Pinpoint the cell where the given text exists, returning its [X, Y] midpoint coordinate. 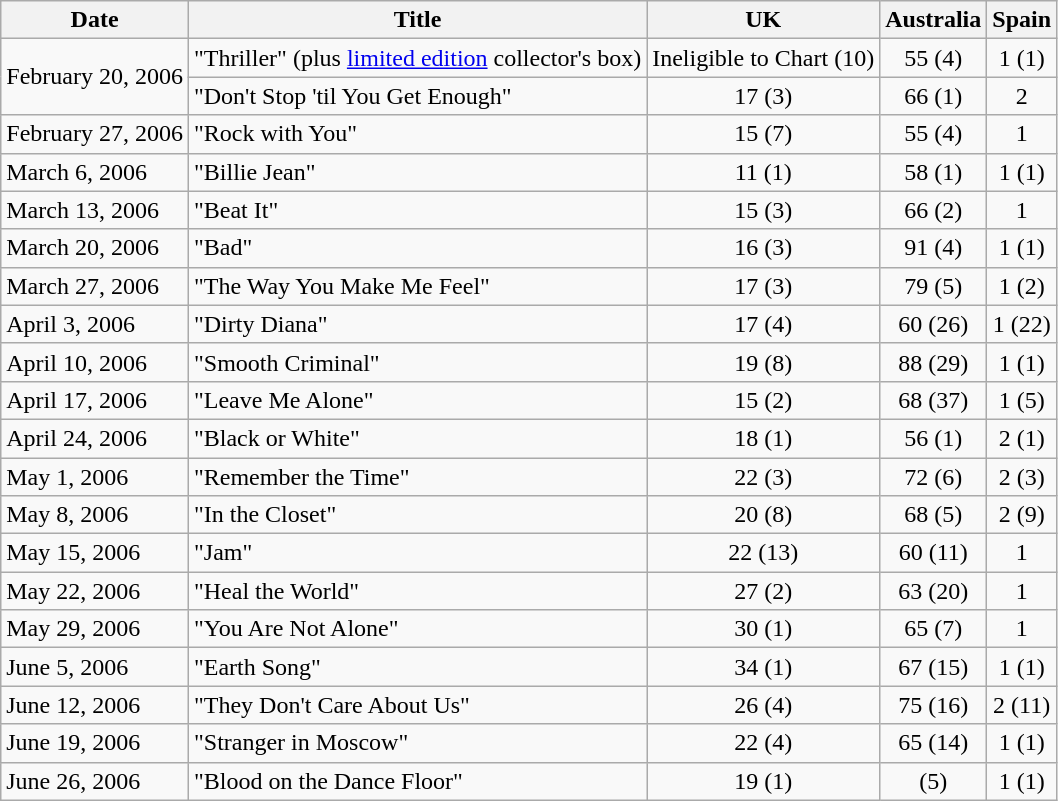
"Earth Song" [417, 667]
"Heal the World" [417, 591]
1 (5) [1022, 400]
60 (11) [934, 553]
Spain [1022, 20]
Date [95, 20]
22 (13) [764, 553]
72 (6) [934, 477]
88 (29) [934, 362]
68 (37) [934, 400]
20 (8) [764, 515]
"Billie Jean" [417, 172]
16 (3) [764, 248]
65 (7) [934, 629]
May 1, 2006 [95, 477]
58 (1) [934, 172]
"Rock with You" [417, 134]
17 (4) [764, 324]
"In the Closet" [417, 515]
79 (5) [934, 286]
"Beat It" [417, 210]
March 27, 2006 [95, 286]
91 (4) [934, 248]
30 (1) [764, 629]
"Thriller" (plus limited edition collector's box) [417, 58]
April 17, 2006 [95, 400]
19 (8) [764, 362]
"Smooth Criminal" [417, 362]
May 8, 2006 [95, 515]
"You Are Not Alone" [417, 629]
"Stranger in Moscow" [417, 743]
19 (1) [764, 781]
27 (2) [764, 591]
66 (1) [934, 96]
"Leave Me Alone" [417, 400]
Ineligible to Chart (10) [764, 58]
34 (1) [764, 667]
68 (5) [934, 515]
2 (1) [1022, 438]
22 (4) [764, 743]
15 (2) [764, 400]
66 (2) [934, 210]
"Black or White" [417, 438]
"Remember the Time" [417, 477]
11 (1) [764, 172]
"They Don't Care About Us" [417, 705]
2 (9) [1022, 515]
67 (15) [934, 667]
2 [1022, 96]
63 (20) [934, 591]
22 (3) [764, 477]
May 29, 2006 [95, 629]
15 (3) [764, 210]
May 22, 2006 [95, 591]
"Bad" [417, 248]
"Dirty Diana" [417, 324]
February 20, 2006 [95, 77]
June 12, 2006 [95, 705]
"Jam" [417, 553]
1 (22) [1022, 324]
March 6, 2006 [95, 172]
75 (16) [934, 705]
March 20, 2006 [95, 248]
2 (3) [1022, 477]
(5) [934, 781]
26 (4) [764, 705]
June 5, 2006 [95, 667]
"Blood on the Dance Floor" [417, 781]
65 (14) [934, 743]
18 (1) [764, 438]
60 (26) [934, 324]
"The Way You Make Me Feel" [417, 286]
April 24, 2006 [95, 438]
Title [417, 20]
Australia [934, 20]
June 19, 2006 [95, 743]
"Don't Stop 'til You Get Enough" [417, 96]
UK [764, 20]
March 13, 2006 [95, 210]
15 (7) [764, 134]
56 (1) [934, 438]
February 27, 2006 [95, 134]
June 26, 2006 [95, 781]
1 (2) [1022, 286]
April 3, 2006 [95, 324]
May 15, 2006 [95, 553]
April 10, 2006 [95, 362]
2 (11) [1022, 705]
